From the cell containing the given text, extract its center point as (X, Y) coordinate. 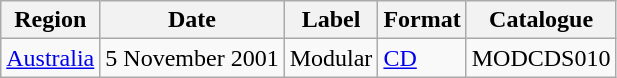
Australia (50, 58)
Modular (331, 58)
Catalogue (541, 20)
5 November 2001 (192, 58)
Label (331, 20)
Region (50, 20)
MODCDS010 (541, 58)
CD (422, 58)
Format (422, 20)
Date (192, 20)
